Pinpoint the cell where the given text exists, returning its [X, Y] midpoint coordinate. 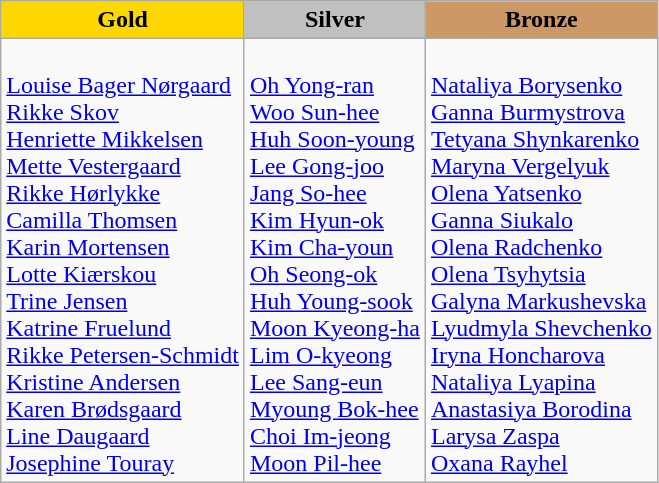
Gold [123, 20]
Silver [334, 20]
Bronze [541, 20]
